Scan for the cell matching the given text and deliver its [X, Y] coordinate at center. 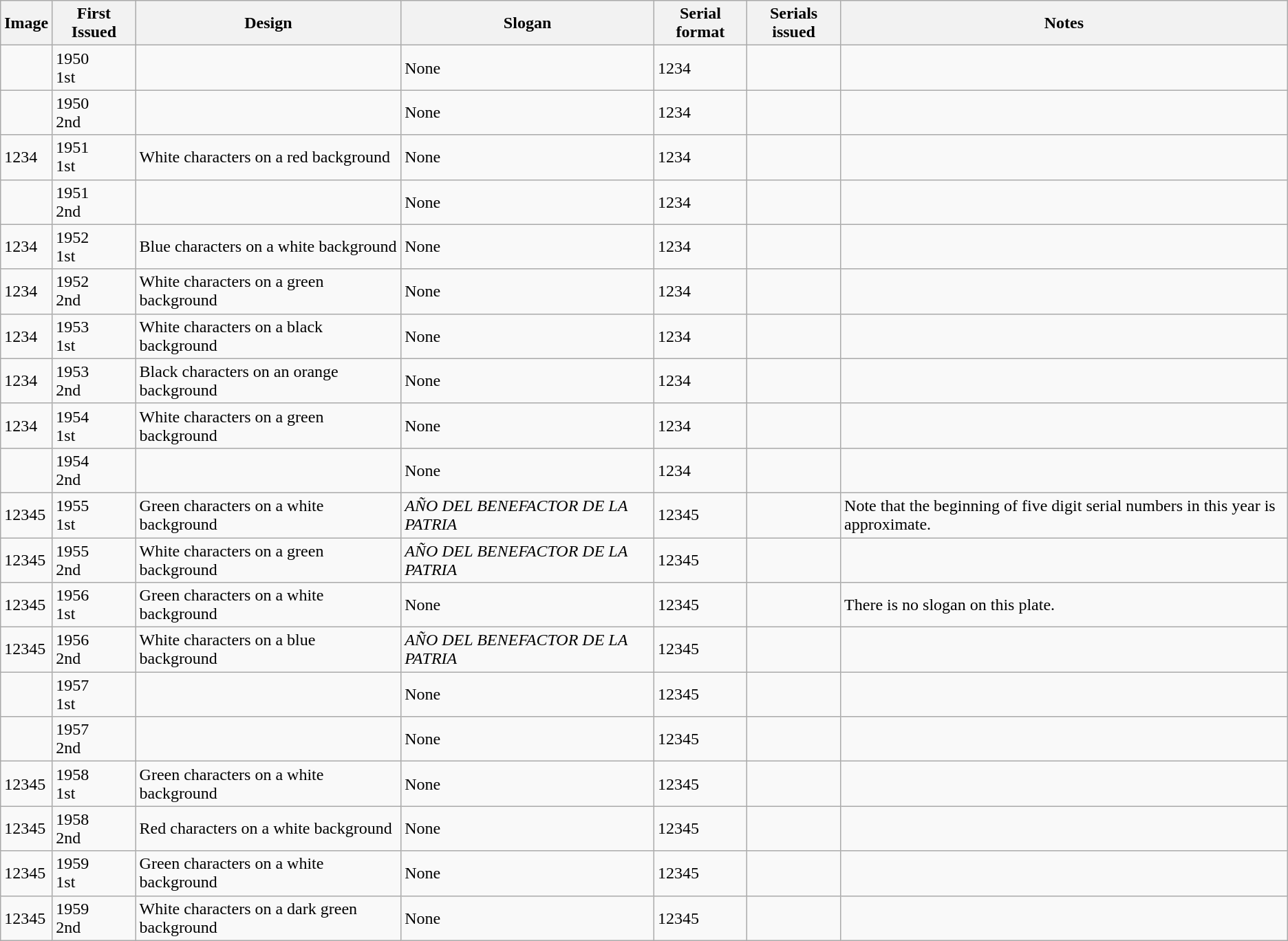
Note that the beginning of five digit serial numbers in this year is approximate. [1064, 515]
Notes [1064, 23]
First Issued [94, 23]
19512nd [94, 202]
Black characters on an orange background [268, 381]
19592nd [94, 918]
19571st [94, 695]
Slogan [528, 23]
19511st [94, 157]
19572nd [94, 739]
Serials issued [794, 23]
19521st [94, 246]
19501st [94, 67]
White characters on a dark green background [268, 918]
White characters on a black background [268, 336]
19551st [94, 515]
There is no slogan on this plate. [1064, 605]
Red characters on a white background [268, 828]
Design [268, 23]
Serial format [700, 23]
19542nd [94, 470]
Image [26, 23]
19561st [94, 605]
19532nd [94, 381]
White characters on a blue background [268, 649]
19591st [94, 874]
19531st [94, 336]
19552nd [94, 560]
19522nd [94, 292]
19541st [94, 425]
19562nd [94, 649]
White characters on a red background [268, 157]
19581st [94, 784]
Blue characters on a white background [268, 246]
19502nd [94, 113]
19582nd [94, 828]
